For the text-containing cell, return its midpoint in [x, y] coordinate format. 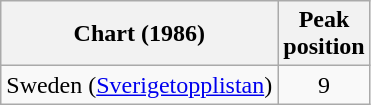
Chart (1986) [140, 34]
Sweden (Sverigetopplistan) [140, 85]
9 [324, 85]
Peakposition [324, 34]
